Identify which cell holds the provided text, then report its [X, Y] central coordinate. 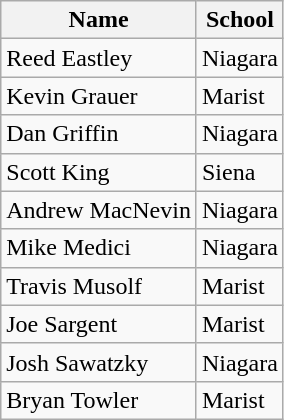
Andrew MacNevin [99, 210]
Dan Griffin [99, 134]
Joe Sargent [99, 324]
School [240, 20]
Kevin Grauer [99, 96]
Mike Medici [99, 248]
Reed Eastley [99, 58]
Name [99, 20]
Bryan Towler [99, 400]
Siena [240, 172]
Travis Musolf [99, 286]
Josh Sawatzky [99, 362]
Scott King [99, 172]
